Locate the cell with the specified text and output its (x, y) center coordinate. 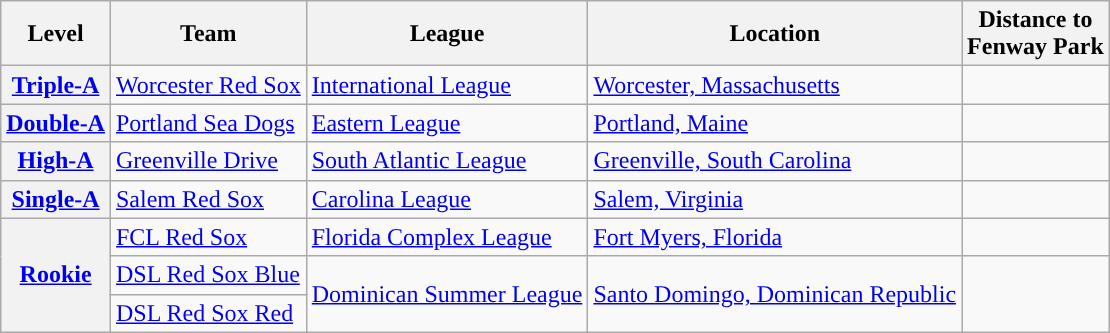
DSL Red Sox Red (208, 313)
South Atlantic League (447, 161)
Santo Domingo, Dominican Republic (775, 294)
Fort Myers, Florida (775, 237)
Triple-A (56, 85)
Worcester Red Sox (208, 85)
Single-A (56, 199)
Portland, Maine (775, 123)
Dominican Summer League (447, 294)
DSL Red Sox Blue (208, 275)
Greenville Drive (208, 161)
League (447, 34)
FCL Red Sox (208, 237)
Carolina League (447, 199)
Location (775, 34)
Double-A (56, 123)
Worcester, Massachusetts (775, 85)
Level (56, 34)
Rookie (56, 275)
Portland Sea Dogs (208, 123)
High-A (56, 161)
Salem, Virginia (775, 199)
Salem Red Sox (208, 199)
International League (447, 85)
Greenville, South Carolina (775, 161)
Florida Complex League (447, 237)
Eastern League (447, 123)
Distance toFenway Park (1036, 34)
Team (208, 34)
